Find where the given text appears and provide that cell's center as (x, y) coordinate. 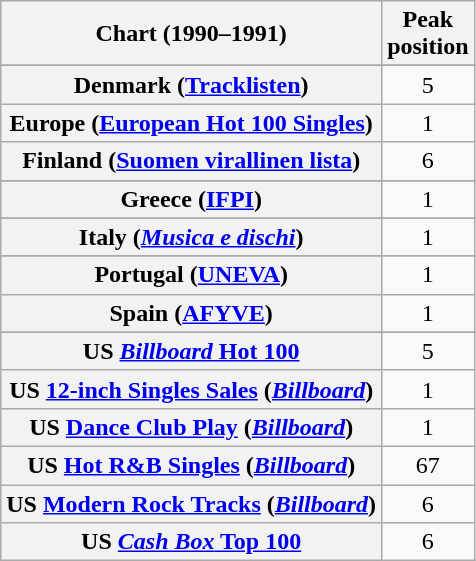
Spain (AFYVE) (192, 313)
Peakposition (428, 34)
67 (428, 465)
US Modern Rock Tracks (Billboard) (192, 503)
Portugal (UNEVA) (192, 275)
US Hot R&B Singles (Billboard) (192, 465)
US 12-inch Singles Sales (Billboard) (192, 389)
Finland (Suomen virallinen lista) (192, 161)
Denmark (Tracklisten) (192, 85)
US Billboard Hot 100 (192, 351)
Chart (1990–1991) (192, 34)
US Dance Club Play (Billboard) (192, 427)
US Cash Box Top 100 (192, 542)
Italy (Musica e dischi) (192, 237)
Europe (European Hot 100 Singles) (192, 123)
Greece (IFPI) (192, 199)
